Find where the given text appears and provide that cell's center as [x, y] coordinate. 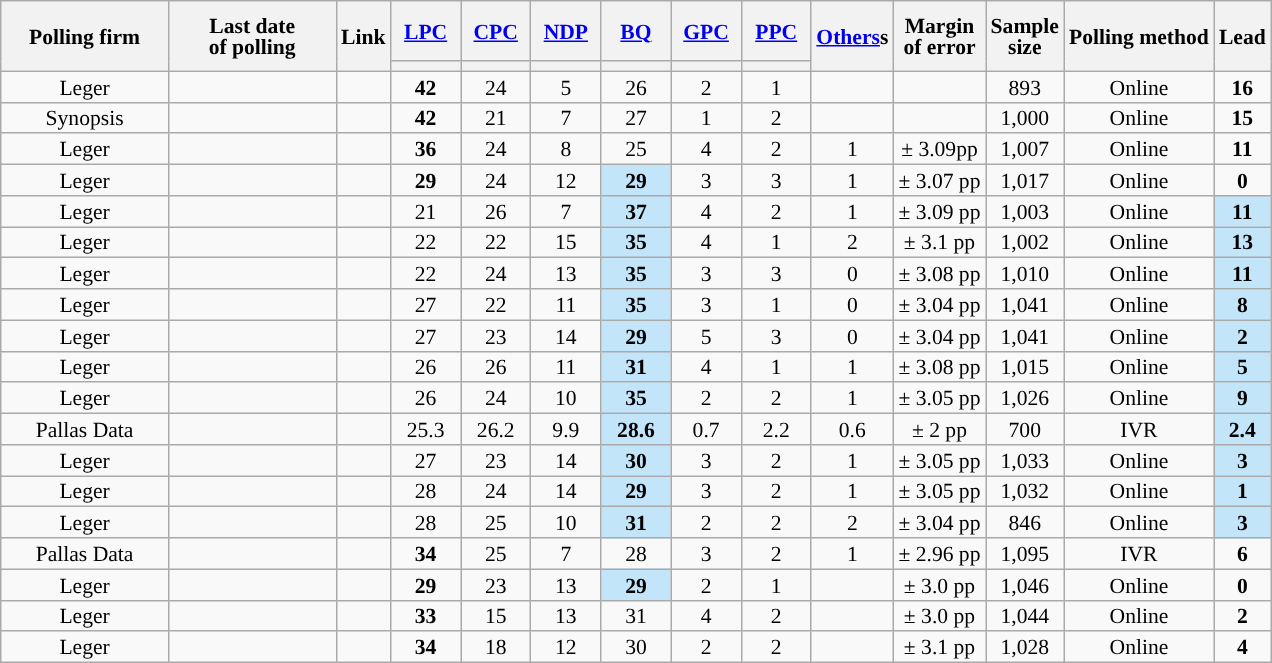
1,032 [1025, 492]
± 3.07 pp [939, 180]
33 [426, 616]
1,026 [1025, 398]
BQ [636, 31]
846 [1025, 522]
1,015 [1025, 366]
Otherss [852, 36]
Lead [1242, 36]
± 2.96 pp [939, 554]
CPC [496, 31]
Samplesize [1025, 36]
700 [1025, 430]
36 [426, 150]
1,095 [1025, 554]
± 2 pp [939, 430]
893 [1025, 86]
1,028 [1025, 648]
GPC [706, 31]
9.9 [566, 430]
Last dateof polling [252, 36]
1,000 [1025, 118]
1,044 [1025, 616]
± 3.09pp [939, 150]
1,007 [1025, 150]
NDP [566, 31]
0.7 [706, 430]
1,002 [1025, 242]
1,017 [1025, 180]
PPC [776, 31]
25.3 [426, 430]
1,033 [1025, 460]
Link [364, 36]
6 [1242, 554]
1,003 [1025, 212]
16 [1242, 86]
2.4 [1242, 430]
1,010 [1025, 274]
LPC [426, 31]
Polling firm [85, 36]
Polling method [1139, 36]
28.6 [636, 430]
Marginof error [939, 36]
± 3.09 pp [939, 212]
0.6 [852, 430]
2.2 [776, 430]
18 [496, 648]
26.2 [496, 430]
Synopsis [85, 118]
9 [1242, 398]
1,046 [1025, 584]
37 [636, 212]
